Search for the cell housing the specified text and yield its (X, Y) center coordinate. 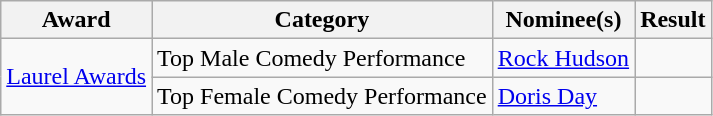
Laurel Awards (76, 77)
Top Male Comedy Performance (322, 58)
Category (322, 20)
Nominee(s) (563, 20)
Result (673, 20)
Rock Hudson (563, 58)
Award (76, 20)
Doris Day (563, 96)
Top Female Comedy Performance (322, 96)
